Capture the cell that displays the provided text and extract its [x, y] central coordinate. 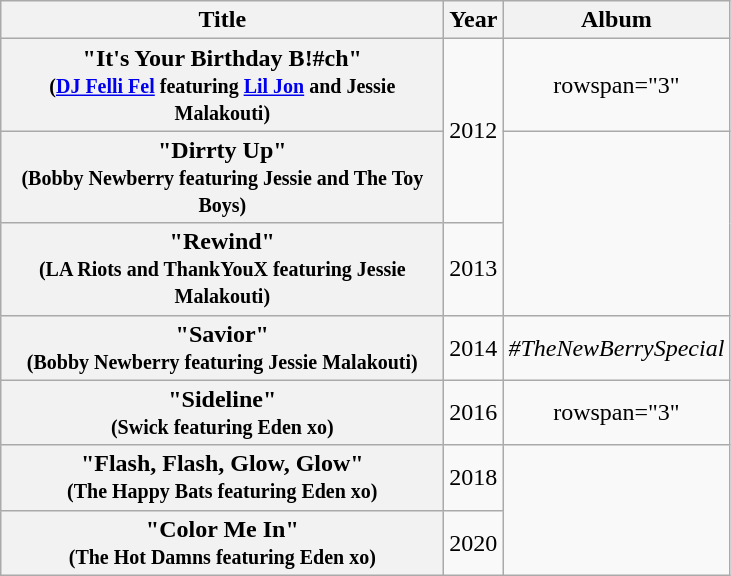
2013 [474, 269]
Year [474, 20]
"Rewind"(LA Riots and ThankYouX featuring Jessie Malakouti) [222, 269]
2018 [474, 478]
#TheNewBerrySpecial [616, 348]
2020 [474, 542]
Title [222, 20]
2012 [474, 131]
"Flash, Flash, Glow, Glow"(The Happy Bats featuring Eden xo) [222, 478]
"It's Your Birthday B!#ch"(DJ Felli Fel featuring Lil Jon and Jessie Malakouti) [222, 85]
2014 [474, 348]
"Color Me In"(The Hot Damns featuring Eden xo) [222, 542]
"Dirrty Up"(Bobby Newberry featuring Jessie and The Toy Boys) [222, 177]
"Savior"(Bobby Newberry featuring Jessie Malakouti) [222, 348]
2016 [474, 412]
"Sideline"(Swick featuring Eden xo) [222, 412]
Album [616, 20]
